Identify which cell holds the provided text, then report its [x, y] central coordinate. 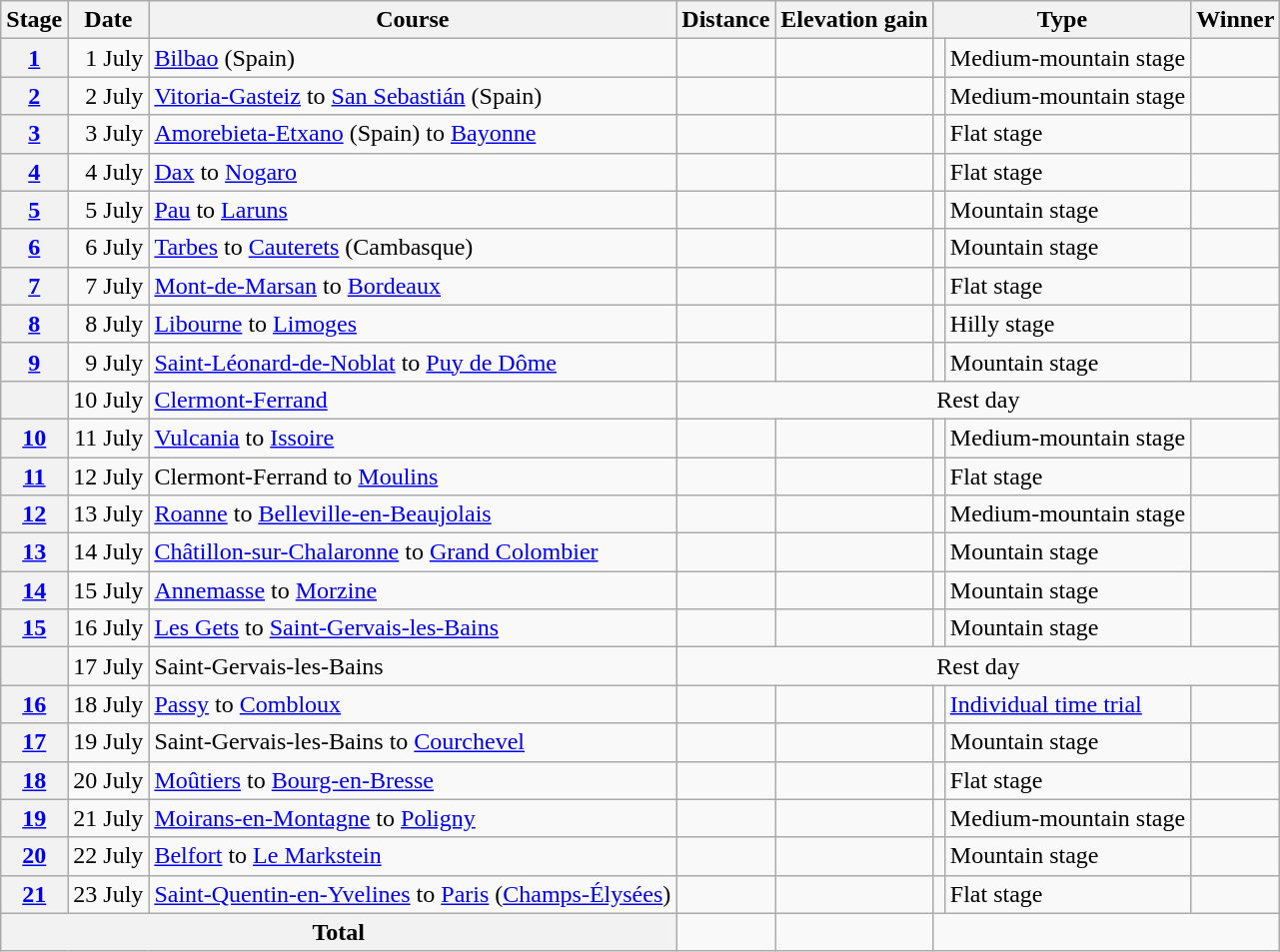
11 [34, 476]
Hilly stage [1067, 324]
11 July [108, 438]
Passy to Combloux [413, 704]
Saint-Gervais-les-Bains [413, 666]
21 [34, 894]
17 [34, 742]
23 July [108, 894]
Total [339, 932]
Saint-Quentin-en-Yvelines to Paris (Champs-Élysées) [413, 894]
Mont-de-Marsan to Bordeaux [413, 286]
20 July [108, 780]
4 July [108, 172]
13 July [108, 514]
6 July [108, 248]
7 [34, 286]
Clermont-Ferrand [413, 400]
Vitoria-Gasteiz to San Sebastián (Spain) [413, 96]
Moirans-en-Montagne to Poligny [413, 818]
18 [34, 780]
5 [34, 210]
Vulcania to Issoire [413, 438]
Roanne to Belleville-en-Beaujolais [413, 514]
10 July [108, 400]
17 July [108, 666]
14 [34, 590]
Saint-Gervais-les-Bains to Courchevel [413, 742]
Stage [34, 20]
1 July [108, 58]
Moûtiers to Bourg-en-Bresse [413, 780]
10 [34, 438]
4 [34, 172]
Elevation gain [854, 20]
Amorebieta-Etxano (Spain) to Bayonne [413, 134]
6 [34, 248]
Distance [725, 20]
Tarbes to Cauterets (Cambasque) [413, 248]
Individual time trial [1067, 704]
Pau to Laruns [413, 210]
2 [34, 96]
22 July [108, 856]
9 July [108, 362]
Les Gets to Saint-Gervais-les-Bains [413, 628]
13 [34, 552]
1 [34, 58]
18 July [108, 704]
14 July [108, 552]
Type [1061, 20]
5 July [108, 210]
16 July [108, 628]
3 July [108, 134]
Saint-Léonard-de-Noblat to Puy de Dôme [413, 362]
15 [34, 628]
9 [34, 362]
Châtillon-sur-Chalaronne to Grand Colombier [413, 552]
Course [413, 20]
7 July [108, 286]
Belfort to Le Markstein [413, 856]
21 July [108, 818]
Bilbao (Spain) [413, 58]
Winner [1235, 20]
Dax to Nogaro [413, 172]
Date [108, 20]
3 [34, 134]
19 [34, 818]
15 July [108, 590]
19 July [108, 742]
8 [34, 324]
8 July [108, 324]
Clermont-Ferrand to Moulins [413, 476]
12 July [108, 476]
2 July [108, 96]
20 [34, 856]
Libourne to Limoges [413, 324]
12 [34, 514]
16 [34, 704]
Annemasse to Morzine [413, 590]
